Detect which cell encompasses the target text, then output its [x, y] center coordinate. 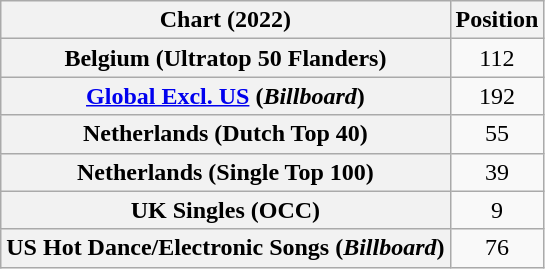
Netherlands (Single Top 100) [226, 172]
UK Singles (OCC) [226, 210]
39 [497, 172]
Global Excl. US (Billboard) [226, 96]
Belgium (Ultratop 50 Flanders) [226, 58]
Position [497, 20]
192 [497, 96]
US Hot Dance/Electronic Songs (Billboard) [226, 248]
55 [497, 134]
9 [497, 210]
Netherlands (Dutch Top 40) [226, 134]
Chart (2022) [226, 20]
76 [497, 248]
112 [497, 58]
